Determine the [X, Y] coordinate at the center of the cell enclosing the given text.  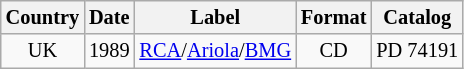
1989 [109, 51]
CD [334, 51]
Format [334, 17]
Date [109, 17]
RCA/Ariola/BMG [215, 51]
PD 74191 [417, 51]
UK [42, 51]
Catalog [417, 17]
Label [215, 17]
Country [42, 17]
